From the cell containing the given text, extract its center point as [X, Y] coordinate. 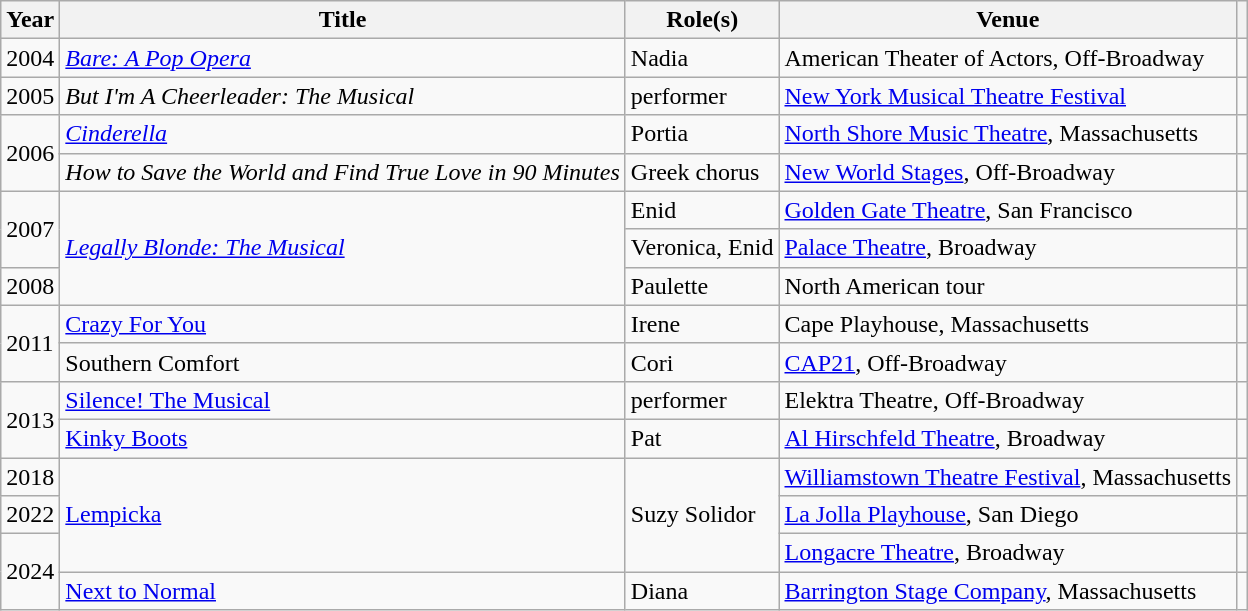
North American tour [1008, 286]
Palace Theatre, Broadway [1008, 248]
Legally Blonde: The Musical [342, 248]
American Theater of Actors, Off-Broadway [1008, 58]
2024 [30, 572]
Diana [702, 591]
Cori [702, 362]
Title [342, 20]
2013 [30, 419]
CAP21, Off-Broadway [1008, 362]
Greek chorus [702, 172]
How to Save the World and Find True Love in 90 Minutes [342, 172]
Cape Playhouse, Massachusetts [1008, 324]
But I'm A Cheerleader: The Musical [342, 96]
2022 [30, 515]
Southern Comfort [342, 362]
2007 [30, 229]
Venue [1008, 20]
Al Hirschfeld Theatre, Broadway [1008, 438]
New World Stages, Off-Broadway [1008, 172]
Role(s) [702, 20]
Silence! The Musical [342, 400]
Longacre Theatre, Broadway [1008, 553]
Nadia [702, 58]
Elektra Theatre, Off-Broadway [1008, 400]
Enid [702, 210]
Next to Normal [342, 591]
Veronica, Enid [702, 248]
Pat [702, 438]
Williamstown Theatre Festival, Massachusetts [1008, 477]
Kinky Boots [342, 438]
Year [30, 20]
North Shore Music Theatre, Massachusetts [1008, 134]
Golden Gate Theatre, San Francisco [1008, 210]
Crazy For You [342, 324]
2018 [30, 477]
Cinderella [342, 134]
Suzy Solidor [702, 515]
New York Musical Theatre Festival [1008, 96]
Paulette [702, 286]
Lempicka [342, 515]
2011 [30, 343]
2008 [30, 286]
2006 [30, 153]
2005 [30, 96]
Bare: A Pop Opera [342, 58]
Irene [702, 324]
Portia [702, 134]
2004 [30, 58]
Barrington Stage Company, Massachusetts [1008, 591]
La Jolla Playhouse, San Diego [1008, 515]
